Locate the cell with the specified text and output its (X, Y) center coordinate. 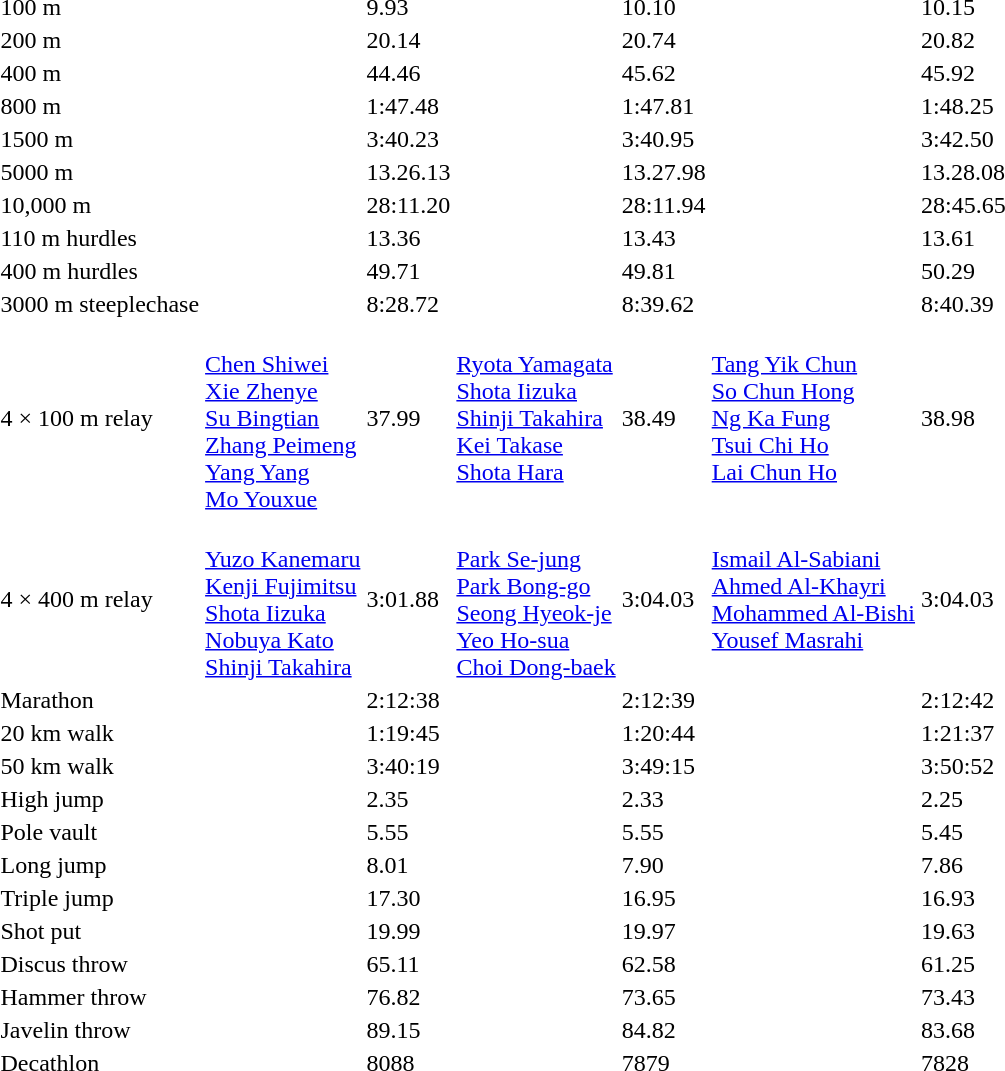
3:40.95 (664, 139)
76.82 (408, 997)
20.14 (408, 40)
45.62 (664, 73)
Ismail Al-SabianiAhmed Al-KhayriMohammed Al-BishiYousef Masrahi (813, 600)
17.30 (408, 898)
16.95 (664, 898)
20.74 (664, 40)
13.26.13 (408, 172)
28:11.94 (664, 205)
65.11 (408, 964)
3:01.88 (408, 600)
2.33 (664, 799)
1:20:44 (664, 733)
Chen ShiweiXie ZhenyeSu BingtianZhang PeimengYang YangMo Youxue (283, 418)
84.82 (664, 1030)
13.27.98 (664, 172)
Yuzo KanemaruKenji FujimitsuShota IizukaNobuya KatoShinji Takahira (283, 600)
1:47.81 (664, 106)
44.46 (408, 73)
49.81 (664, 271)
1:47.48 (408, 106)
2:12:38 (408, 700)
28:11.20 (408, 205)
2:12:39 (664, 700)
3:04.03 (664, 600)
Park Se-jungPark Bong-goSeong Hyeok-jeYeo Ho-suaChoi Dong-baek (536, 600)
Ryota YamagataShota IizukaShinji TakahiraKei TakaseShota Hara (536, 418)
8:39.62 (664, 304)
8.01 (408, 865)
Tang Yik ChunSo Chun HongNg Ka FungTsui Chi HoLai Chun Ho (813, 418)
73.65 (664, 997)
19.99 (408, 931)
3:40:19 (408, 766)
37.99 (408, 418)
1:19:45 (408, 733)
2.35 (408, 799)
13.36 (408, 238)
3:49:15 (664, 766)
7.90 (664, 865)
13.43 (664, 238)
49.71 (408, 271)
62.58 (664, 964)
8:28.72 (408, 304)
3:40.23 (408, 139)
89.15 (408, 1030)
19.97 (664, 931)
38.49 (664, 418)
